Output the (x, y) coordinate of the center of the cell containing the given text.  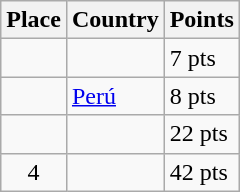
Country (115, 20)
4 (34, 172)
Place (34, 20)
Perú (115, 96)
7 pts (202, 58)
Points (202, 20)
42 pts (202, 172)
8 pts (202, 96)
22 pts (202, 134)
